Output the [x, y] coordinate of the center of the cell containing the given text.  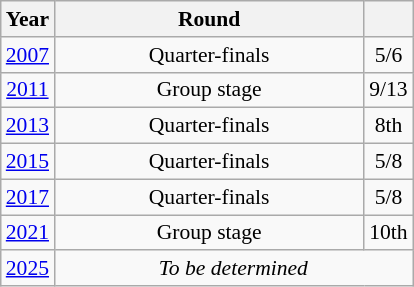
8th [388, 126]
Round [209, 19]
2015 [28, 162]
2013 [28, 126]
10th [388, 233]
2007 [28, 55]
5/6 [388, 55]
2021 [28, 233]
2011 [28, 90]
2025 [28, 269]
Year [28, 19]
2017 [28, 197]
To be determined [234, 269]
9/13 [388, 90]
